Capture the cell that displays the provided text and extract its (x, y) central coordinate. 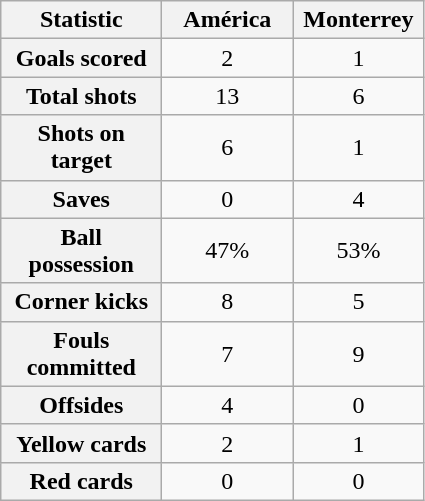
Ball possession (82, 250)
7 (228, 354)
Red cards (82, 481)
Goals scored (82, 58)
Shots on target (82, 148)
Corner kicks (82, 302)
47% (228, 250)
Total shots (82, 96)
Offsides (82, 405)
Saves (82, 199)
Yellow cards (82, 443)
8 (228, 302)
53% (358, 250)
Fouls committed (82, 354)
13 (228, 96)
América (228, 20)
9 (358, 354)
Monterrey (358, 20)
5 (358, 302)
Statistic (82, 20)
